For the text-containing cell, return its midpoint in [x, y] coordinate format. 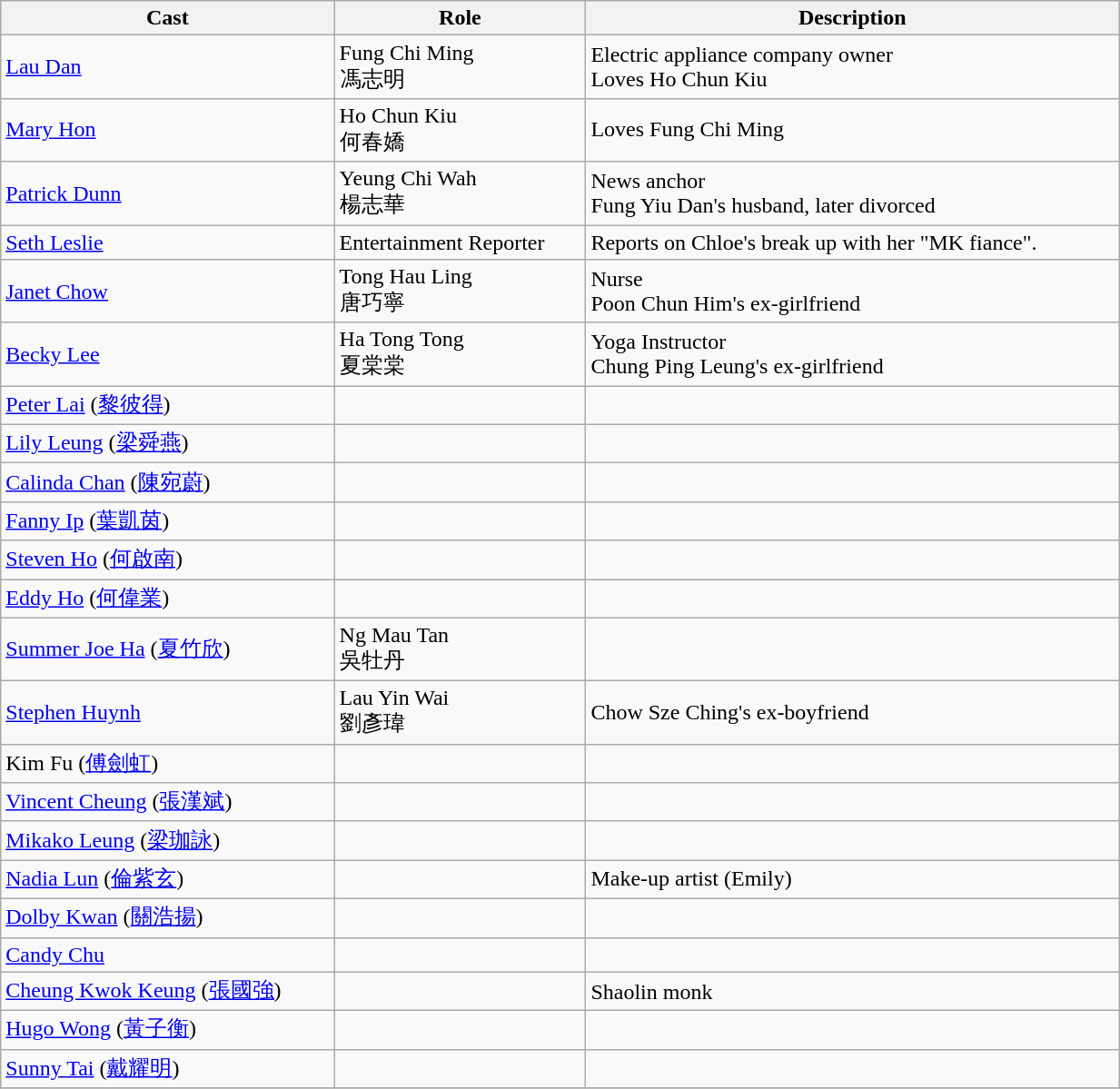
Cast [167, 18]
Role [460, 18]
Mary Hon [167, 130]
Yeung Chi Wah楊志華 [460, 193]
Becky Lee [167, 354]
Lily Leung (梁舜燕) [167, 443]
Kim Fu (傅劍虹) [167, 763]
Sunny Tai (戴耀明) [167, 1068]
Yoga InstructorChung Ping Leung's ex-girlfriend [852, 354]
Summer Joe Ha (夏竹欣) [167, 649]
Vincent Cheung (張漢斌) [167, 803]
Janet Chow [167, 292]
Cheung Kwok Keung (張國強) [167, 992]
Chow Sze Ching's ex-boyfriend [852, 713]
Electric appliance company ownerLoves Ho Chun Kiu [852, 67]
Lau Yin Wai劉彥瑋 [460, 713]
Stephen Huynh [167, 713]
Ha Tong Tong夏棠棠 [460, 354]
Description [852, 18]
Calinda Chan (陳宛蔚) [167, 483]
Patrick Dunn [167, 193]
Fung Chi Ming馮志明 [460, 67]
Reports on Chloe's break up with her "MK fiance". [852, 243]
Entertainment Reporter [460, 243]
Lau Dan [167, 67]
Loves Fung Chi Ming [852, 130]
NursePoon Chun Him's ex-girlfriend [852, 292]
Make-up artist (Emily) [852, 879]
Ho Chun Kiu何春嬌 [460, 130]
Eddy Ho (何偉業) [167, 599]
Peter Lai (黎彼得) [167, 405]
Shaolin monk [852, 992]
Tong Hau Ling唐巧寧 [460, 292]
Nadia Lun (倫紫玄) [167, 879]
Ng Mau Tan吳牡丹 [460, 649]
Dolby Kwan (關浩揚) [167, 917]
News anchorFung Yiu Dan's husband, later divorced [852, 193]
Candy Chu [167, 955]
Hugo Wong (黃子衡) [167, 1030]
Steven Ho (何啟南) [167, 559]
Seth Leslie [167, 243]
Fanny Ip (葉凱茵) [167, 521]
Mikako Leung (梁珈詠) [167, 841]
